Find where the given text appears and provide that cell's center as (X, Y) coordinate. 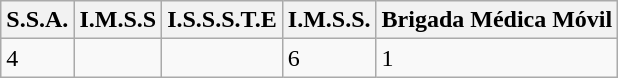
I.M.S.S (118, 20)
6 (329, 58)
I.M.S.S. (329, 20)
1 (497, 58)
4 (38, 58)
S.S.A. (38, 20)
I.S.S.S.T.E (222, 20)
Brigada Médica Móvil (497, 20)
